For the text-containing cell, return its midpoint in [x, y] coordinate format. 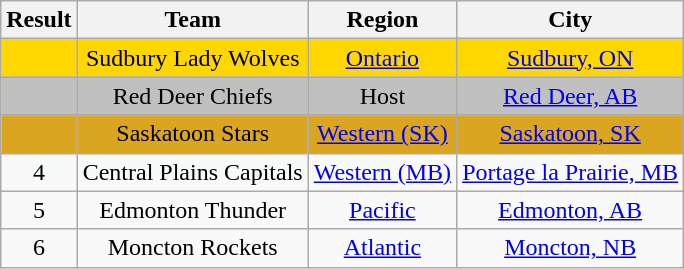
Sudbury Lady Wolves [192, 58]
Western (MB) [382, 172]
Result [39, 20]
Atlantic [382, 248]
Region [382, 20]
Edmonton Thunder [192, 210]
5 [39, 210]
Saskatoon Stars [192, 134]
Portage la Prairie, MB [570, 172]
Central Plains Capitals [192, 172]
4 [39, 172]
Red Deer Chiefs [192, 96]
Host [382, 96]
Red Deer, AB [570, 96]
Moncton, NB [570, 248]
City [570, 20]
Edmonton, AB [570, 210]
Saskatoon, SK [570, 134]
Moncton Rockets [192, 248]
Sudbury, ON [570, 58]
Team [192, 20]
6 [39, 248]
Ontario [382, 58]
Western (SK) [382, 134]
Pacific [382, 210]
